Locate the cell with the specified text and output its (x, y) center coordinate. 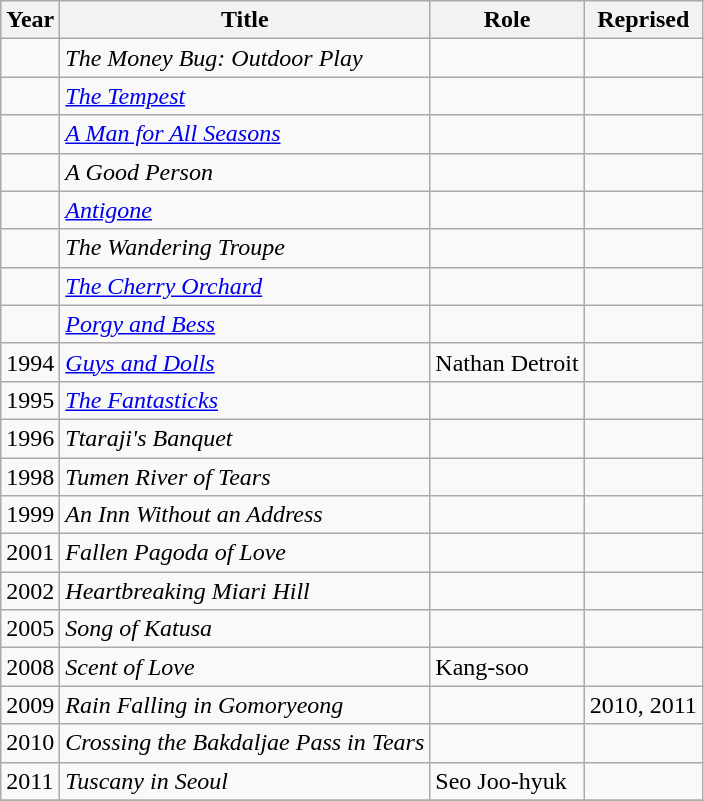
Song of Katusa (245, 629)
2002 (30, 591)
2005 (30, 629)
1999 (30, 515)
2001 (30, 553)
Heartbreaking Miari Hill (245, 591)
1994 (30, 362)
Year (30, 20)
2010, 2011 (643, 705)
Nathan Detroit (507, 362)
Kang-soo (507, 667)
1995 (30, 400)
The Tempest (245, 96)
An Inn Without an Address (245, 515)
Rain Falling in Gomoryeong (245, 705)
1996 (30, 438)
Tuscany in Seoul (245, 781)
Fallen Pagoda of Love (245, 553)
Role (507, 20)
The Fantasticks (245, 400)
The Cherry Orchard (245, 286)
Guys and Dolls (245, 362)
2010 (30, 743)
2011 (30, 781)
Antigone (245, 210)
1998 (30, 477)
2008 (30, 667)
Title (245, 20)
The Money Bug: Outdoor Play (245, 58)
Seo Joo-hyuk (507, 781)
The Wandering Troupe (245, 248)
Scent of Love (245, 667)
Tumen River of Tears (245, 477)
A Man for All Seasons (245, 134)
Reprised (643, 20)
Porgy and Bess (245, 324)
Ttaraji's Banquet (245, 438)
A Good Person (245, 172)
Crossing the Bakdaljae Pass in Tears (245, 743)
2009 (30, 705)
